Return the (x, y) coordinate for the center point of the cell that contains the specified text.  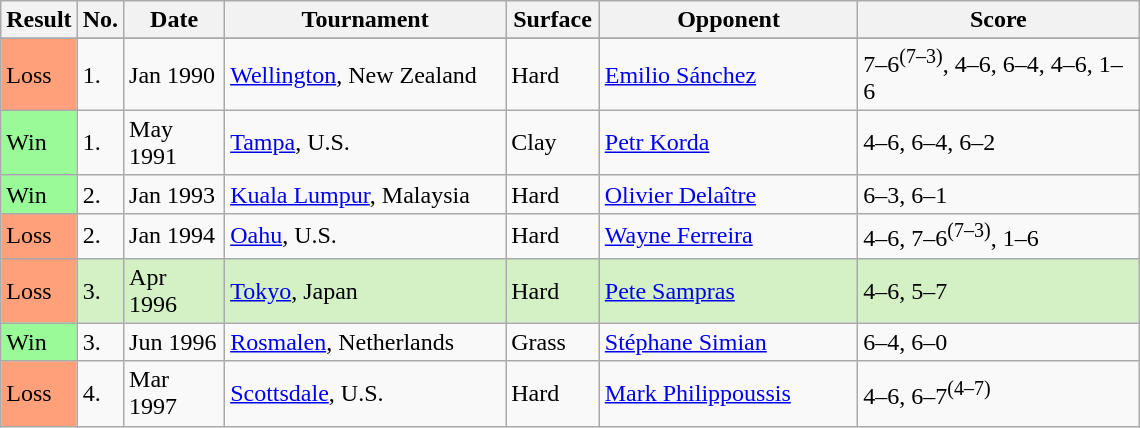
4–6, 6–4, 6–2 (998, 142)
Opponent (728, 20)
7–6(7–3), 4–6, 6–4, 4–6, 1–6 (998, 75)
Tampa, U.S. (366, 142)
Result (39, 20)
Mark Philippoussis (728, 394)
Tokyo, Japan (366, 290)
6–3, 6–1 (998, 194)
4–6, 7–6(7–3), 1–6 (998, 236)
Scottsdale, U.S. (366, 394)
4–6, 5–7 (998, 290)
Grass (553, 342)
Olivier Delaître (728, 194)
Score (998, 20)
Date (174, 20)
4. (100, 394)
May 1991 (174, 142)
Wellington, New Zealand (366, 75)
Jun 1996 (174, 342)
Jan 1994 (174, 236)
Oahu, U.S. (366, 236)
Petr Korda (728, 142)
Tournament (366, 20)
Mar 1997 (174, 394)
Emilio Sánchez (728, 75)
Rosmalen, Netherlands (366, 342)
Jan 1990 (174, 75)
Clay (553, 142)
Apr 1996 (174, 290)
Surface (553, 20)
6–4, 6–0 (998, 342)
Stéphane Simian (728, 342)
Pete Sampras (728, 290)
4–6, 6–7(4–7) (998, 394)
Jan 1993 (174, 194)
No. (100, 20)
Wayne Ferreira (728, 236)
Kuala Lumpur, Malaysia (366, 194)
